Detect which cell encompasses the target text, then output its (x, y) center coordinate. 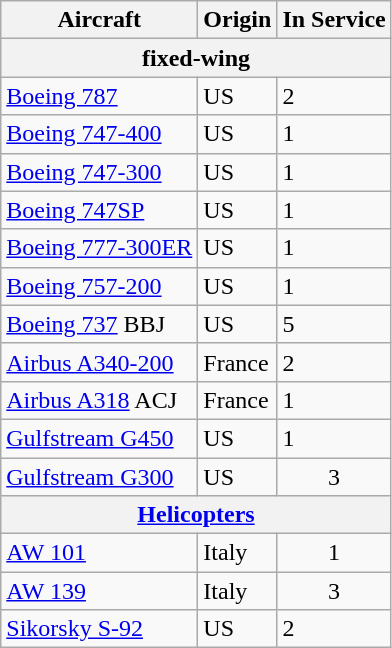
Origin (238, 20)
5 (334, 324)
Boeing 737 BBJ (100, 324)
AW 101 (100, 553)
Gulfstream G450 (100, 438)
Airbus A318 ACJ (100, 400)
AW 139 (100, 591)
fixed-wing (196, 58)
Gulfstream G300 (100, 477)
Helicopters (196, 515)
Boeing 757-200 (100, 286)
In Service (334, 20)
Sikorsky S-92 (100, 629)
Boeing 787 (100, 96)
Boeing 747-400 (100, 134)
Boeing 777-300ER (100, 248)
Boeing 747-300 (100, 172)
Aircraft (100, 20)
Airbus A340-200 (100, 362)
Boeing 747SP (100, 210)
